For the text-containing cell, return its midpoint in (X, Y) coordinate format. 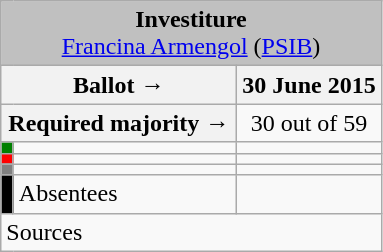
InvestitureFrancina Armengol (PSIB) (191, 34)
Absentees (125, 194)
30 out of 59 (309, 123)
Required majority → (119, 123)
Ballot → (119, 85)
Sources (191, 232)
30 June 2015 (309, 85)
